Determine the [X, Y] coordinate at the center of the cell enclosing the given text.  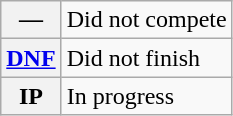
Did not finish [146, 58]
DNF [31, 58]
IP [31, 96]
Did not compete [146, 20]
In progress [146, 96]
— [31, 20]
